Output the (X, Y) coordinate of the center of the cell containing the given text.  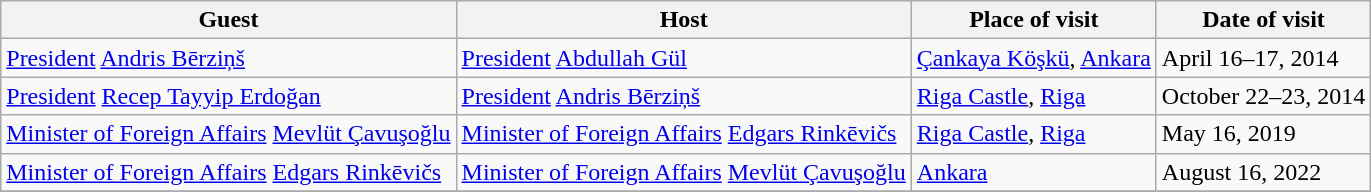
April 16–17, 2014 (1263, 58)
Guest (228, 20)
August 16, 2022 (1263, 172)
Place of visit (1034, 20)
President Recep Tayyip Erdoğan (228, 96)
May 16, 2019 (1263, 134)
Çankaya Köşkü, Ankara (1034, 58)
Ankara (1034, 172)
President Abdullah Gül (684, 58)
Date of visit (1263, 20)
October 22–23, 2014 (1263, 96)
Host (684, 20)
